Find where the given text appears and provide that cell's center as [X, Y] coordinate. 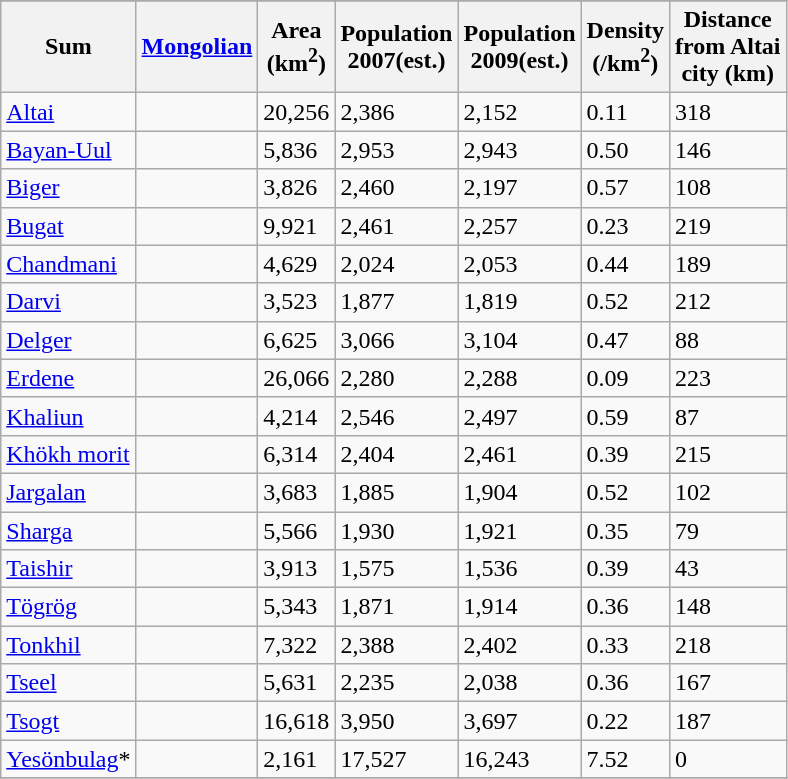
2,038 [520, 683]
Biger [68, 188]
0.59 [625, 416]
Distance from Altai city (km) [728, 47]
79 [728, 531]
Tonkhil [68, 645]
Tsogt [68, 721]
6,625 [296, 340]
3,683 [296, 492]
Darvi [68, 302]
318 [728, 112]
1,885 [396, 492]
3,104 [520, 340]
2,280 [396, 378]
5,836 [296, 150]
2,460 [396, 188]
3,697 [520, 721]
148 [728, 607]
0.11 [625, 112]
Altai [68, 112]
87 [728, 416]
0.44 [625, 264]
5,566 [296, 531]
Jargalan [68, 492]
Erdene [68, 378]
2,388 [396, 645]
1,921 [520, 531]
2,386 [396, 112]
0.57 [625, 188]
2,288 [520, 378]
88 [728, 340]
2,546 [396, 416]
6,314 [296, 454]
0 [728, 759]
2,024 [396, 264]
1,914 [520, 607]
Sharga [68, 531]
Khaliun [68, 416]
2,053 [520, 264]
16,243 [520, 759]
146 [728, 150]
223 [728, 378]
102 [728, 492]
5,343 [296, 607]
Bugat [68, 226]
Tögrög [68, 607]
16,618 [296, 721]
Density(/km2) [625, 47]
1,904 [520, 492]
Chandmani [68, 264]
219 [728, 226]
1,877 [396, 302]
Taishir [68, 569]
187 [728, 721]
2,497 [520, 416]
1,575 [396, 569]
215 [728, 454]
2,161 [296, 759]
20,256 [296, 112]
2,197 [520, 188]
108 [728, 188]
189 [728, 264]
2,404 [396, 454]
218 [728, 645]
43 [728, 569]
Mongolian [197, 47]
0.47 [625, 340]
2,152 [520, 112]
Delger [68, 340]
167 [728, 683]
1,536 [520, 569]
3,950 [396, 721]
7,322 [296, 645]
Sum [68, 47]
Population2009(est.) [520, 47]
3,066 [396, 340]
0.23 [625, 226]
2,235 [396, 683]
Area(km2) [296, 47]
Bayan-Uul [68, 150]
3,913 [296, 569]
1,871 [396, 607]
0.33 [625, 645]
Tseel [68, 683]
7.52 [625, 759]
5,631 [296, 683]
2,402 [520, 645]
Population2007(est.) [396, 47]
4,214 [296, 416]
Yesönbulag* [68, 759]
0.09 [625, 378]
0.35 [625, 531]
212 [728, 302]
0.50 [625, 150]
26,066 [296, 378]
9,921 [296, 226]
2,257 [520, 226]
0.22 [625, 721]
1,930 [396, 531]
3,523 [296, 302]
2,953 [396, 150]
3,826 [296, 188]
4,629 [296, 264]
1,819 [520, 302]
2,943 [520, 150]
17,527 [396, 759]
Khökh morit [68, 454]
